Locate the cell with the specified text and output its (X, Y) center coordinate. 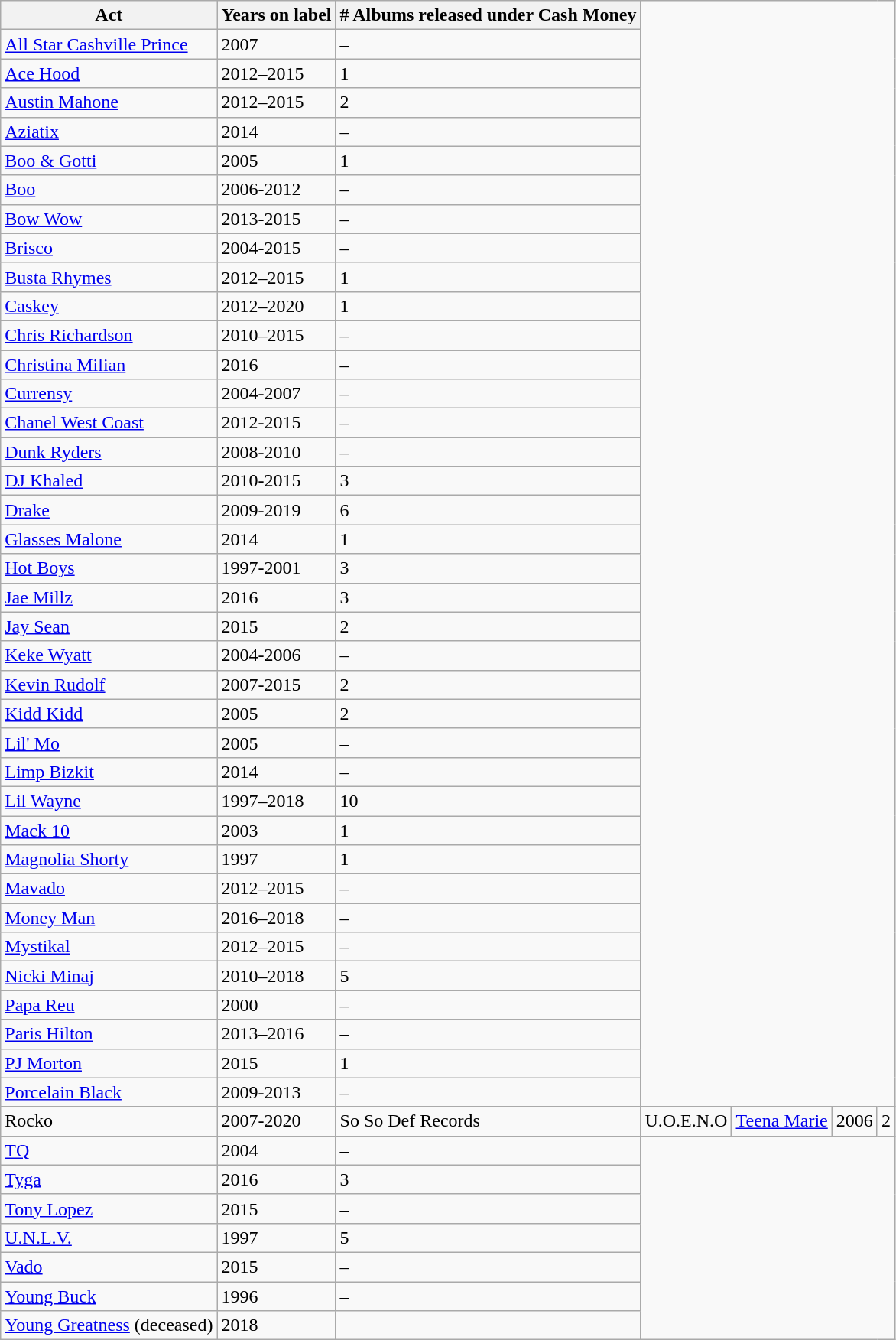
Chanel West Coast (109, 423)
Boo (109, 190)
Drake (109, 510)
Bow Wow (109, 219)
Busta Rhymes (109, 277)
Christina Milian (109, 365)
Young Buck (109, 1296)
2006 (855, 1121)
2010–2015 (277, 335)
2004-2006 (277, 655)
2010-2015 (277, 481)
Papa Reu (109, 1005)
2008-2010 (277, 452)
6 (488, 510)
2009-2013 (277, 1092)
Currensy (109, 394)
Chris Richardson (109, 335)
Tyga (109, 1179)
2004-2015 (277, 248)
Glasses Malone (109, 539)
U.O.E.N.O (687, 1121)
1997–2018 (277, 801)
Ace Hood (109, 73)
Caskey (109, 306)
Austin Mahone (109, 102)
2010–2018 (277, 976)
1996 (277, 1296)
Magnolia Shorty (109, 860)
Kidd Kidd (109, 714)
2007-2015 (277, 685)
Vado (109, 1267)
Dunk Ryders (109, 452)
Money Man (109, 918)
Lil' Mo (109, 743)
2003 (277, 830)
Mystikal (109, 947)
2012-2015 (277, 423)
Lil Wayne (109, 801)
2016–2018 (277, 918)
Tony Lopez (109, 1208)
1997-2001 (277, 568)
# Albums released under Cash Money (488, 15)
Jay Sean (109, 626)
Teena Marie (781, 1121)
PJ Morton (109, 1063)
Porcelain Black (109, 1092)
Years on label (277, 15)
Mavado (109, 889)
Boo & Gotti (109, 161)
2006-2012 (277, 190)
Brisco (109, 248)
Hot Boys (109, 568)
2007 (277, 44)
Act (109, 15)
U.N.L.V. (109, 1238)
Paris Hilton (109, 1034)
Mack 10 (109, 830)
2013-2015 (277, 219)
Nicki Minaj (109, 976)
Limp Bizkit (109, 772)
Kevin Rudolf (109, 685)
2012–2020 (277, 306)
Jae Millz (109, 597)
TQ (109, 1150)
Keke Wyatt (109, 655)
So So Def Records (488, 1121)
DJ Khaled (109, 481)
All Star Cashville Prince (109, 44)
Rocko (109, 1121)
2000 (277, 1005)
2013–2016 (277, 1034)
Young Greatness (deceased) (109, 1325)
2009-2019 (277, 510)
2004 (277, 1150)
10 (488, 801)
2004-2007 (277, 394)
2018 (277, 1325)
2007-2020 (277, 1121)
Aziatix (109, 132)
